Detect which cell encompasses the target text, then output its [x, y] center coordinate. 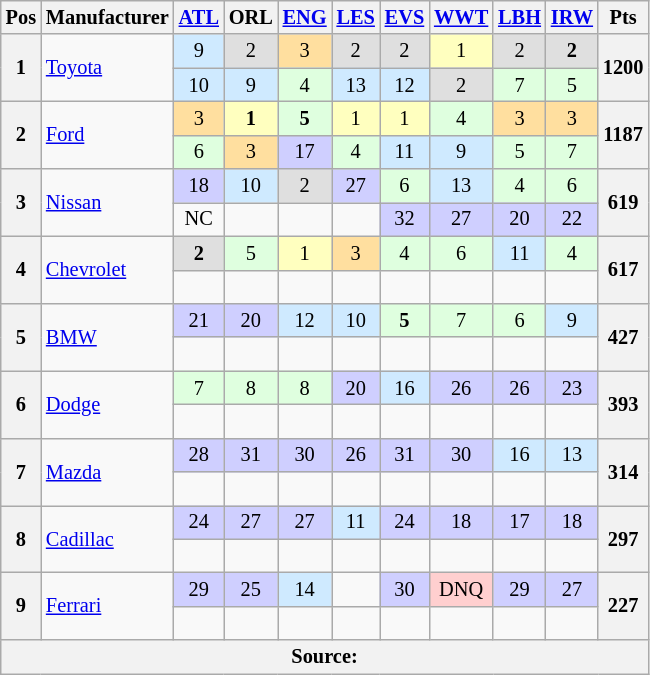
Ford [108, 134]
28 [199, 455]
DNQ [461, 589]
619 [623, 202]
Pts [623, 17]
NC [199, 219]
427 [623, 336]
297 [623, 538]
BMW [108, 336]
Chevrolet [108, 270]
14 [305, 589]
227 [623, 606]
LBH [520, 17]
Cadillac [108, 538]
EVS [404, 17]
ORL [251, 17]
23 [572, 388]
WWT [461, 17]
1200 [623, 68]
Manufacturer [108, 17]
Mazda [108, 472]
IRW [572, 17]
LES [356, 17]
Ferrari [108, 606]
Toyota [108, 68]
314 [623, 472]
Pos [21, 17]
1187 [623, 134]
Source: [325, 657]
25 [251, 589]
ENG [305, 17]
22 [572, 219]
ATL [199, 17]
617 [623, 270]
32 [404, 219]
Nissan [108, 202]
393 [623, 404]
Dodge [108, 404]
21 [199, 320]
